Detect which cell encompasses the target text, then output its [X, Y] center coordinate. 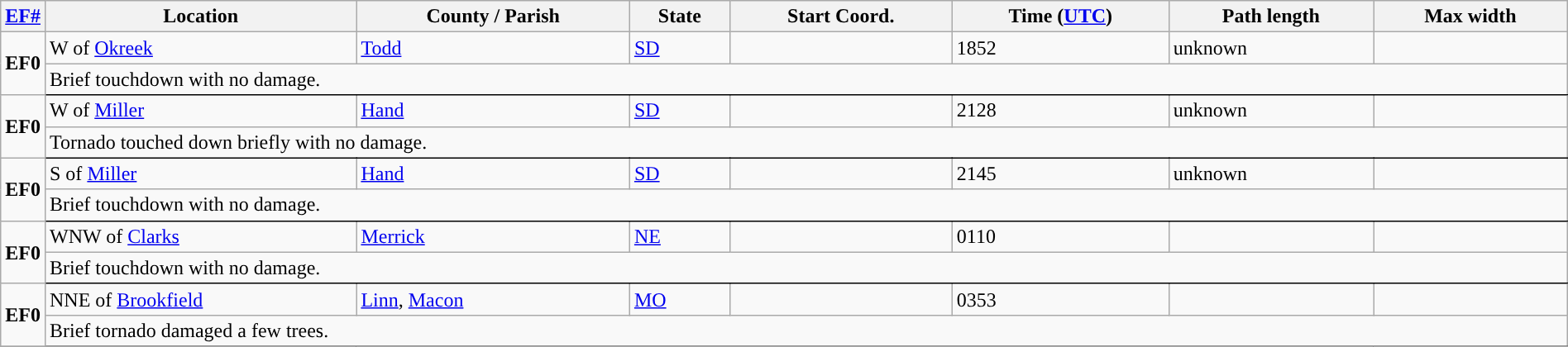
MO [680, 299]
W of Miller [200, 111]
2145 [1060, 173]
Brief tornado damaged a few trees. [806, 330]
NNE of Brookfield [200, 299]
W of Okreek [200, 48]
S of Miller [200, 173]
0353 [1060, 299]
Tornado touched down briefly with no damage. [806, 142]
NE [680, 236]
1852 [1060, 48]
County / Parish [493, 17]
2128 [1060, 111]
Todd [493, 48]
State [680, 17]
Merrick [493, 236]
WNW of Clarks [200, 236]
Time (UTC) [1060, 17]
EF# [23, 17]
0110 [1060, 236]
Linn, Macon [493, 299]
Start Coord. [840, 17]
Path length [1270, 17]
Max width [1470, 17]
Location [200, 17]
